For the text-containing cell, return its midpoint in [X, Y] coordinate format. 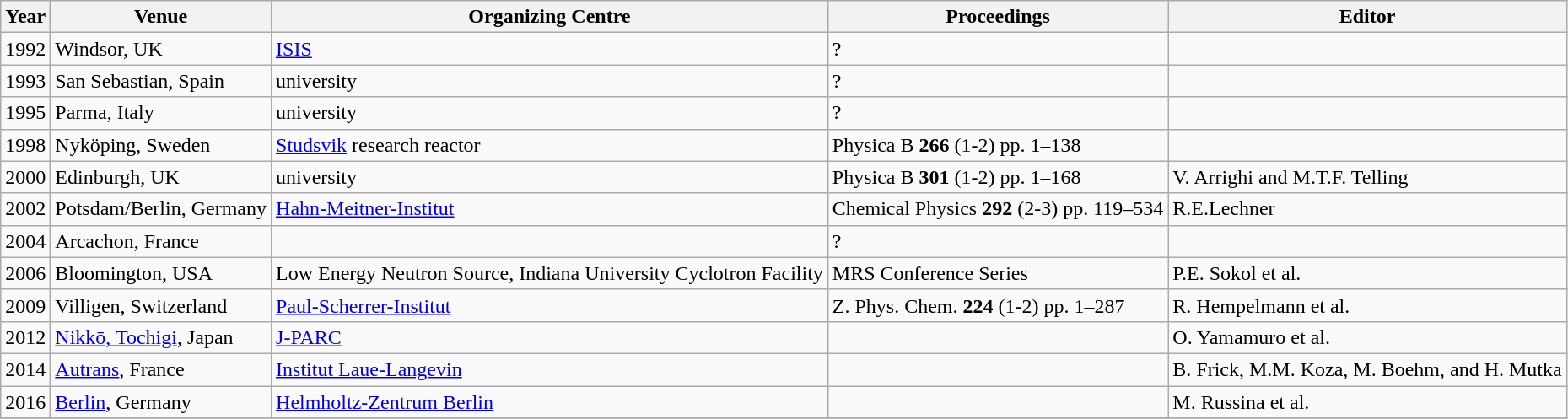
Windsor, UK [161, 49]
2006 [25, 273]
1998 [25, 145]
Physica B 301 (1-2) pp. 1–168 [997, 177]
Arcachon, France [161, 241]
Year [25, 17]
2002 [25, 209]
Z. Phys. Chem. 224 (1-2) pp. 1–287 [997, 305]
Edinburgh, UK [161, 177]
M. Russina et al. [1367, 402]
V. Arrighi and M.T.F. Telling [1367, 177]
2016 [25, 402]
ISIS [550, 49]
Villigen, Switzerland [161, 305]
P.E. Sokol et al. [1367, 273]
Parma, Italy [161, 113]
Low Energy Neutron Source, Indiana University Cyclotron Facility [550, 273]
Nikkō, Tochigi, Japan [161, 337]
2014 [25, 369]
2012 [25, 337]
Organizing Centre [550, 17]
1993 [25, 81]
Editor [1367, 17]
Bloomington, USA [161, 273]
MRS Conference Series [997, 273]
R. Hempelmann et al. [1367, 305]
J-PARC [550, 337]
B. Frick, M.M. Koza, M. Boehm, and H. Mutka [1367, 369]
Helmholtz-Zentrum Berlin [550, 402]
1995 [25, 113]
1992 [25, 49]
Berlin, Germany [161, 402]
Paul-Scherrer-Institut [550, 305]
Proceedings [997, 17]
Hahn-Meitner-Institut [550, 209]
2004 [25, 241]
Autrans, France [161, 369]
2000 [25, 177]
Nyköping, Sweden [161, 145]
R.E.Lechner [1367, 209]
2009 [25, 305]
Chemical Physics 292 (2-3) pp. 119–534 [997, 209]
Physica B 266 (1-2) pp. 1–138 [997, 145]
Potsdam/Berlin, Germany [161, 209]
San Sebastian, Spain [161, 81]
O. Yamamuro et al. [1367, 337]
Venue [161, 17]
Studsvik research reactor [550, 145]
Institut Laue-Langevin [550, 369]
